Detect which cell encompasses the target text, then output its [X, Y] center coordinate. 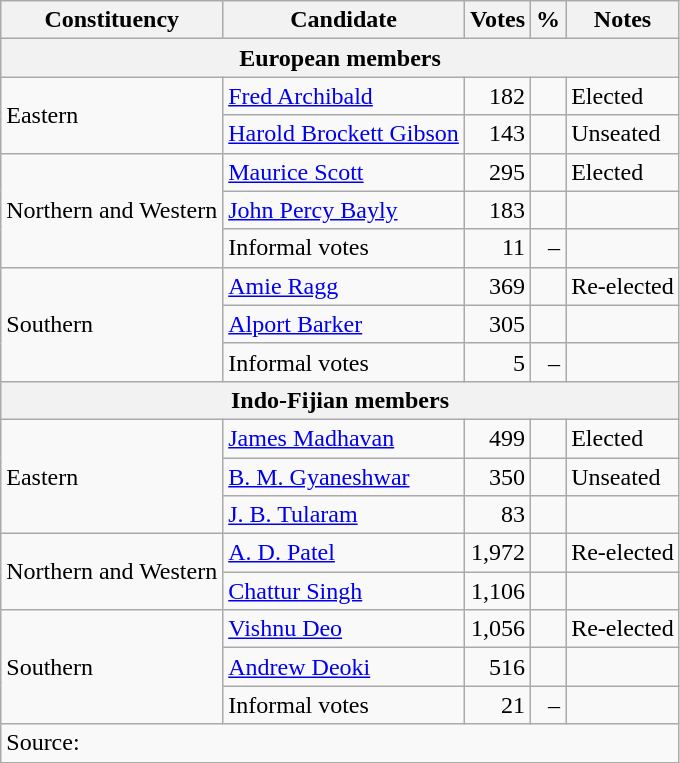
1,106 [497, 591]
Alport Barker [344, 324]
516 [497, 667]
5 [497, 362]
Fred Archibald [344, 96]
James Madhavan [344, 438]
Constituency [112, 20]
Amie Ragg [344, 286]
Candidate [344, 20]
21 [497, 705]
B. M. Gyaneshwar [344, 477]
Harold Brockett Gibson [344, 134]
John Percy Bayly [344, 210]
Indo-Fijian members [340, 400]
Votes [497, 20]
Vishnu Deo [344, 629]
499 [497, 438]
1,972 [497, 553]
305 [497, 324]
Chattur Singh [344, 591]
Source: [340, 743]
Andrew Deoki [344, 667]
295 [497, 172]
% [548, 20]
350 [497, 477]
369 [497, 286]
1,056 [497, 629]
Maurice Scott [344, 172]
European members [340, 58]
J. B. Tularam [344, 515]
182 [497, 96]
11 [497, 248]
A. D. Patel [344, 553]
Notes [623, 20]
143 [497, 134]
83 [497, 515]
183 [497, 210]
